Locate the cell with the specified text and output its [X, Y] center coordinate. 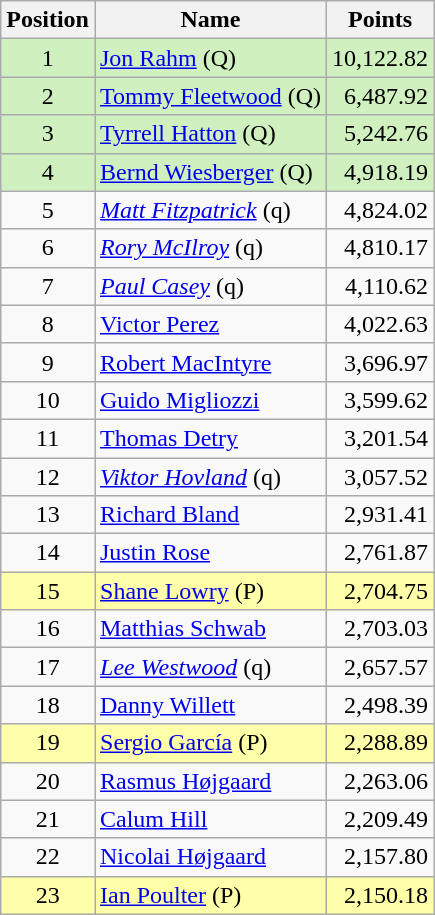
Justin Rose [210, 553]
Matt Fitzpatrick (q) [210, 210]
4,110.62 [380, 286]
Tyrrell Hatton (Q) [210, 134]
2,704.75 [380, 591]
Rasmus Højgaard [210, 781]
22 [48, 857]
14 [48, 553]
Calum Hill [210, 819]
Name [210, 20]
Robert MacIntyre [210, 362]
6,487.92 [380, 96]
2,498.39 [380, 705]
2 [48, 96]
Jon Rahm (Q) [210, 58]
19 [48, 743]
2,288.89 [380, 743]
4,918.19 [380, 172]
Victor Perez [210, 324]
Points [380, 20]
Tommy Fleetwood (Q) [210, 96]
4 [48, 172]
2,931.41 [380, 515]
2,657.57 [380, 667]
18 [48, 705]
10,122.82 [380, 58]
20 [48, 781]
Thomas Detry [210, 438]
11 [48, 438]
4,824.02 [380, 210]
12 [48, 477]
2,263.06 [380, 781]
3 [48, 134]
Guido Migliozzi [210, 400]
4,810.17 [380, 248]
8 [48, 324]
7 [48, 286]
2,157.80 [380, 857]
13 [48, 515]
Nicolai Højgaard [210, 857]
16 [48, 629]
Bernd Wiesberger (Q) [210, 172]
2,703.03 [380, 629]
17 [48, 667]
6 [48, 248]
2,761.87 [380, 553]
Viktor Hovland (q) [210, 477]
3,201.54 [380, 438]
21 [48, 819]
5,242.76 [380, 134]
2,150.18 [380, 895]
Richard Bland [210, 515]
Danny Willett [210, 705]
9 [48, 362]
1 [48, 58]
3,599.62 [380, 400]
10 [48, 400]
Lee Westwood (q) [210, 667]
3,696.97 [380, 362]
Paul Casey (q) [210, 286]
Position [48, 20]
3,057.52 [380, 477]
23 [48, 895]
2,209.49 [380, 819]
Shane Lowry (P) [210, 591]
4,022.63 [380, 324]
Ian Poulter (P) [210, 895]
Matthias Schwab [210, 629]
Sergio García (P) [210, 743]
15 [48, 591]
5 [48, 210]
Rory McIlroy (q) [210, 248]
